For the text-containing cell, return its midpoint in (X, Y) coordinate format. 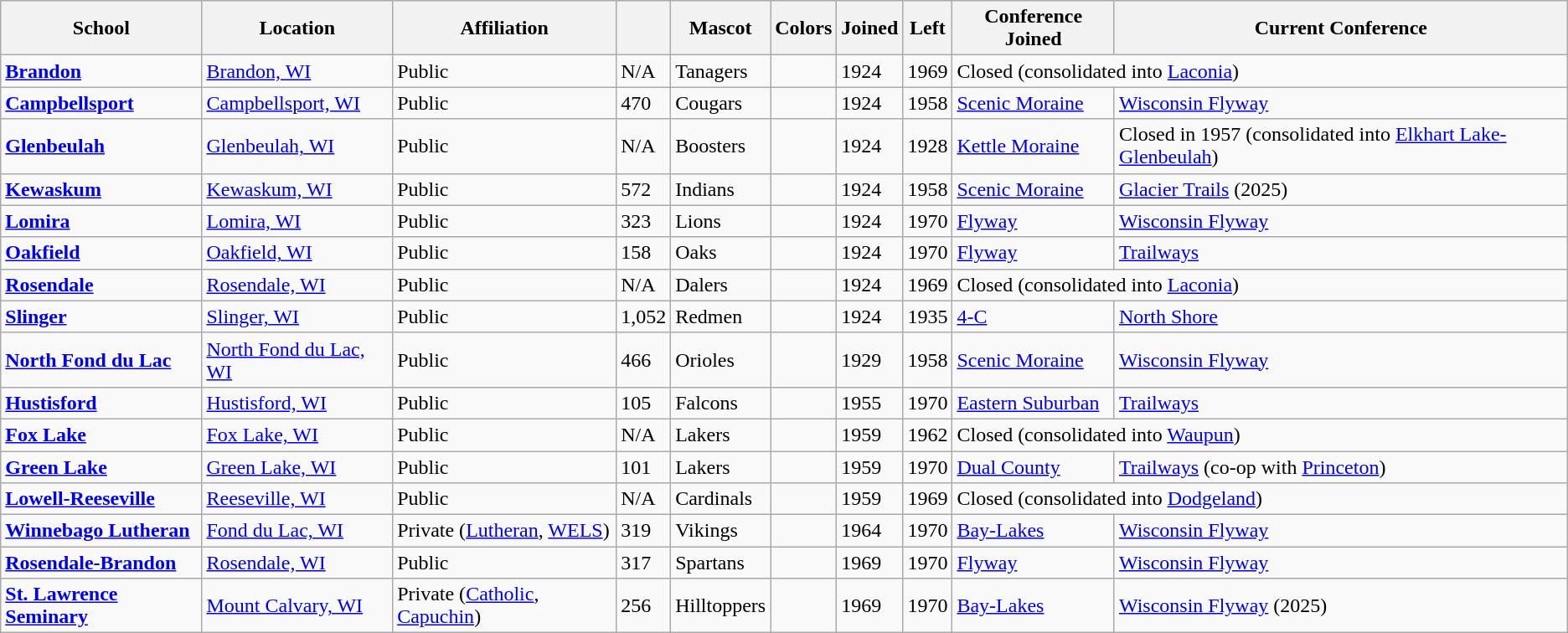
1964 (869, 531)
572 (643, 189)
Kewaskum (101, 189)
Rosendale-Brandon (101, 563)
1955 (869, 403)
Colors (804, 28)
Winnebago Lutheran (101, 531)
Oakfield (101, 253)
470 (643, 103)
Redmen (720, 316)
Fond du Lac, WI (297, 531)
Closed (consolidated into Waupun) (1260, 435)
Slinger (101, 316)
Orioles (720, 360)
Glacier Trails (2025) (1340, 189)
North Shore (1340, 316)
1962 (928, 435)
Dalers (720, 285)
Kettle Moraine (1034, 146)
Kewaskum, WI (297, 189)
Cardinals (720, 499)
Brandon, WI (297, 71)
St. Lawrence Seminary (101, 606)
317 (643, 563)
Glenbeulah, WI (297, 146)
1929 (869, 360)
4-C (1034, 316)
Brandon (101, 71)
Closed in 1957 (consolidated into Elkhart Lake-Glenbeulah) (1340, 146)
Lomira, WI (297, 221)
Campbellsport, WI (297, 103)
North Fond du Lac, WI (297, 360)
Oakfield, WI (297, 253)
323 (643, 221)
Hilltoppers (720, 606)
Fox Lake (101, 435)
Hustisford, WI (297, 403)
Green Lake (101, 466)
158 (643, 253)
Dual County (1034, 466)
Current Conference (1340, 28)
Boosters (720, 146)
Joined (869, 28)
466 (643, 360)
Lions (720, 221)
101 (643, 466)
North Fond du Lac (101, 360)
Hustisford (101, 403)
Vikings (720, 531)
Closed (consolidated into Dodgeland) (1260, 499)
Spartans (720, 563)
Wisconsin Flyway (2025) (1340, 606)
105 (643, 403)
Left (928, 28)
Lowell-Reeseville (101, 499)
Slinger, WI (297, 316)
319 (643, 531)
Eastern Suburban (1034, 403)
Private (Lutheran, WELS) (504, 531)
Mascot (720, 28)
Mount Calvary, WI (297, 606)
Campbellsport (101, 103)
1,052 (643, 316)
Falcons (720, 403)
1935 (928, 316)
Conference Joined (1034, 28)
Cougars (720, 103)
Oaks (720, 253)
Tanagers (720, 71)
Green Lake, WI (297, 466)
Indians (720, 189)
Lomira (101, 221)
256 (643, 606)
Glenbeulah (101, 146)
Trailways (co-op with Princeton) (1340, 466)
Reeseville, WI (297, 499)
School (101, 28)
Affiliation (504, 28)
1928 (928, 146)
Location (297, 28)
Fox Lake, WI (297, 435)
Rosendale (101, 285)
Private (Catholic, Capuchin) (504, 606)
